Find where the given text appears and provide that cell's center as (x, y) coordinate. 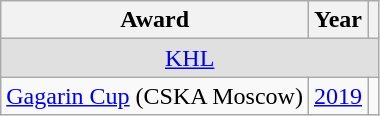
2019 (338, 96)
Year (338, 20)
Gagarin Cup (CSKA Moscow) (155, 96)
Award (155, 20)
KHL (190, 58)
